Locate the cell with the specified text and output its (X, Y) center coordinate. 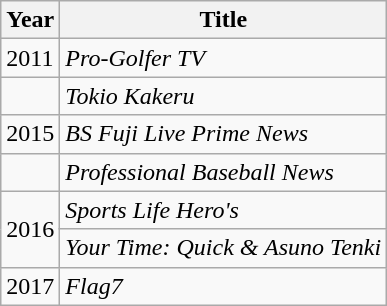
Pro-Golfer TV (224, 58)
Year (30, 20)
BS Fuji Live Prime News (224, 134)
Title (224, 20)
Professional Baseball News (224, 172)
2015 (30, 134)
Your Time: Quick & Asuno Tenki (224, 248)
2017 (30, 286)
2016 (30, 229)
Tokio Kakeru (224, 96)
2011 (30, 58)
Sports Life Hero's (224, 210)
Flag7 (224, 286)
